Extract the (X, Y) coordinate from the center of the cell holding the provided text.  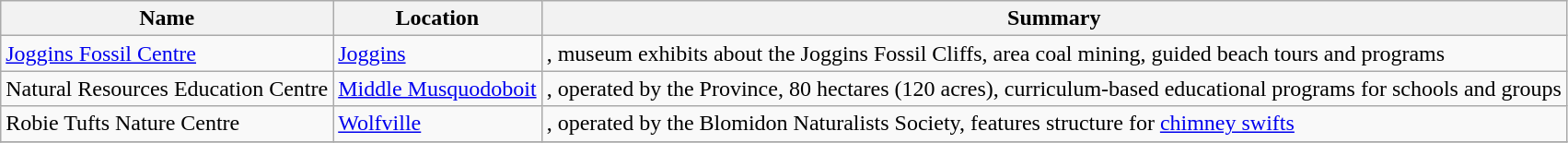
Joggins (437, 54)
, museum exhibits about the Joggins Fossil Cliffs, area coal mining, guided beach tours and programs (1053, 54)
Wolfville (437, 124)
Location (437, 18)
Middle Musquodoboit (437, 89)
, operated by the Province, 80 hectares (120 acres), curriculum-based educational programs for schools and groups (1053, 89)
Joggins Fossil Centre (168, 54)
Robie Tufts Nature Centre (168, 124)
, operated by the Blomidon Naturalists Society, features structure for chimney swifts (1053, 124)
Summary (1053, 18)
Name (168, 18)
Natural Resources Education Centre (168, 89)
